Identify which cell holds the provided text, then report its (X, Y) central coordinate. 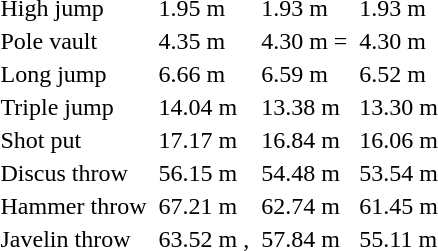
4.30 m = (304, 41)
62.74 m (304, 206)
17.17 m (204, 140)
6.66 m (204, 74)
16.84 m (304, 140)
56.15 m (204, 173)
54.48 m (304, 173)
14.04 m (204, 107)
4.35 m (204, 41)
6.59 m (304, 74)
13.38 m (304, 107)
67.21 m (204, 206)
